Provide the (x, y) coordinate of the cell's center where the given text is located.  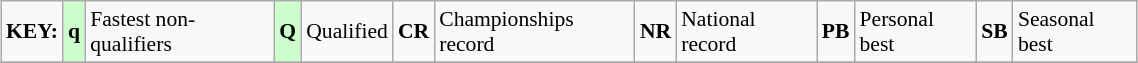
q (74, 32)
Personal best (916, 32)
Q (288, 32)
Seasonal best (1075, 32)
Qualified (347, 32)
Championships record (534, 32)
CR (414, 32)
PB (836, 32)
KEY: (32, 32)
NR (656, 32)
Fastest non-qualifiers (180, 32)
National record (746, 32)
SB (994, 32)
